Search for the cell housing the specified text and yield its [X, Y] center coordinate. 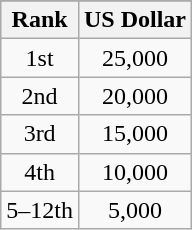
US Dollar [134, 20]
5–12th [40, 210]
1st [40, 58]
2nd [40, 96]
25,000 [134, 58]
10,000 [134, 172]
Rank [40, 20]
3rd [40, 134]
20,000 [134, 96]
15,000 [134, 134]
5,000 [134, 210]
4th [40, 172]
